For the text-containing cell, return its midpoint in (x, y) coordinate format. 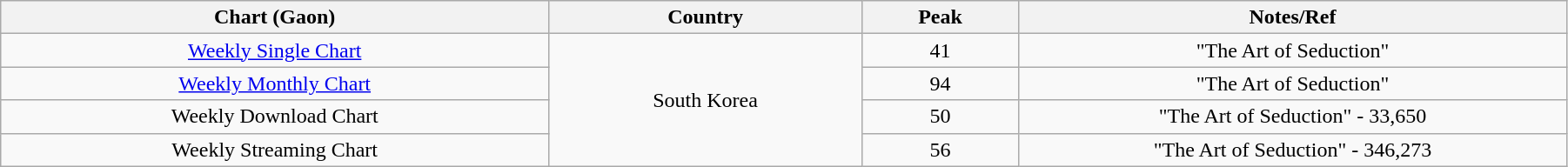
Weekly Streaming Chart (275, 150)
Notes/Ref (1293, 17)
Weekly Monthly Chart (275, 83)
Country (706, 17)
41 (941, 50)
94 (941, 83)
Weekly Single Chart (275, 50)
Chart (Gaon) (275, 17)
"The Art of Seduction" - 33,650 (1293, 117)
Weekly Download Chart (275, 117)
Peak (941, 17)
"The Art of Seduction" - 346,273 (1293, 150)
56 (941, 150)
South Korea (706, 100)
50 (941, 117)
